Pinpoint the cell where the given text exists, returning its (X, Y) midpoint coordinate. 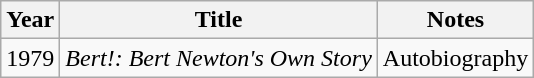
Notes (455, 20)
Title (219, 20)
Autobiography (455, 58)
Year (30, 20)
1979 (30, 58)
Bert!: Bert Newton's Own Story (219, 58)
